Return the (x, y) coordinate for the center point of the cell that contains the specified text.  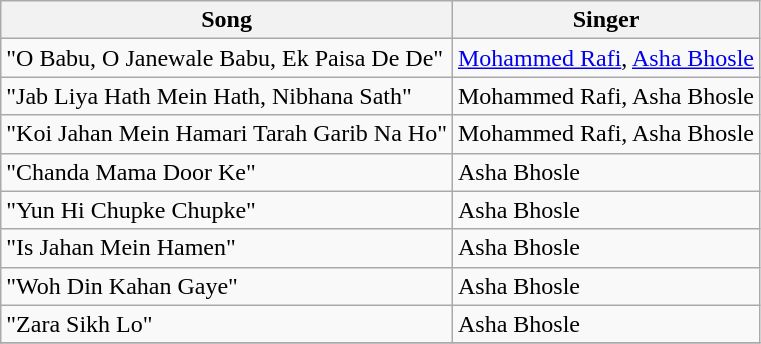
Singer (606, 20)
"Woh Din Kahan Gaye" (227, 286)
"Yun Hi Chupke Chupke" (227, 210)
Song (227, 20)
"Chanda Mama Door Ke" (227, 172)
"O Babu, O Janewale Babu, Ek Paisa De De" (227, 58)
"Koi Jahan Mein Hamari Tarah Garib Na Ho" (227, 134)
"Zara Sikh Lo" (227, 324)
"Jab Liya Hath Mein Hath, Nibhana Sath" (227, 96)
"Is Jahan Mein Hamen" (227, 248)
